Output the (X, Y) coordinate of the center of the cell containing the given text.  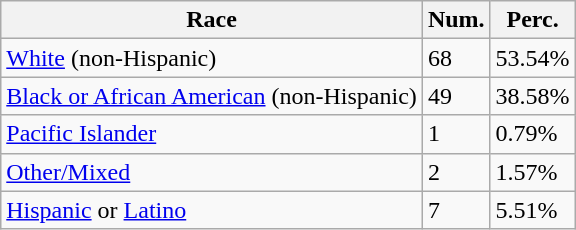
7 (456, 210)
1 (456, 134)
68 (456, 58)
1.57% (532, 172)
38.58% (532, 96)
Other/Mixed (212, 172)
2 (456, 172)
Black or African American (non-Hispanic) (212, 96)
Perc. (532, 20)
Hispanic or Latino (212, 210)
53.54% (532, 58)
Race (212, 20)
Pacific Islander (212, 134)
Num. (456, 20)
49 (456, 96)
0.79% (532, 134)
White (non-Hispanic) (212, 58)
5.51% (532, 210)
